Determine the [x, y] coordinate at the center of the cell enclosing the given text.  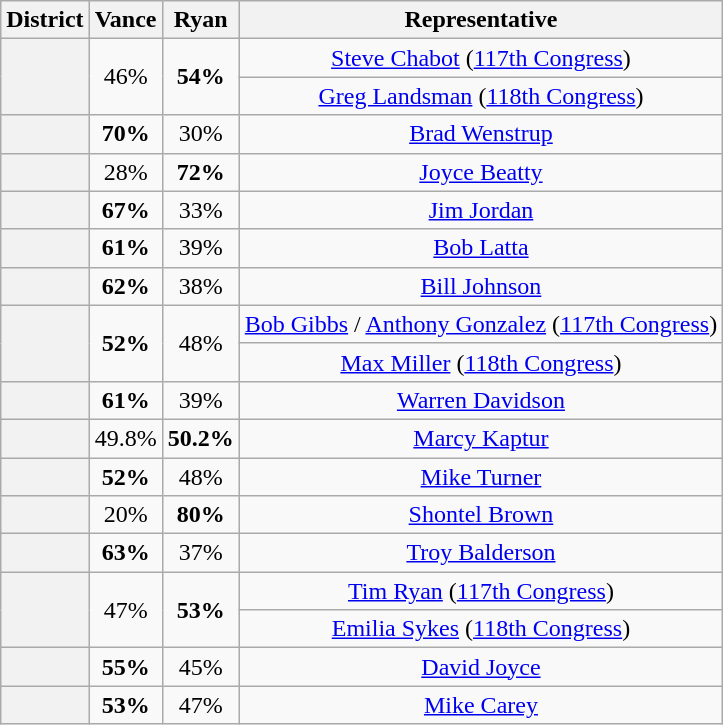
Emilia Sykes (118th Congress) [480, 629]
Vance [126, 20]
Bill Johnson [480, 286]
Ryan [200, 20]
Shontel Brown [480, 515]
David Joyce [480, 667]
38% [200, 286]
Bob Latta [480, 248]
Mike Turner [480, 477]
37% [200, 553]
District [45, 20]
Representative [480, 20]
30% [200, 134]
70% [126, 134]
67% [126, 210]
Marcy Kaptur [480, 438]
Greg Landsman (118th Congress) [480, 96]
Bob Gibbs / Anthony Gonzalez (117th Congress) [480, 324]
Tim Ryan (117th Congress) [480, 591]
45% [200, 667]
50.2% [200, 438]
55% [126, 667]
20% [126, 515]
49.8% [126, 438]
Joyce Beatty [480, 172]
72% [200, 172]
62% [126, 286]
63% [126, 553]
28% [126, 172]
80% [200, 515]
Troy Balderson [480, 553]
54% [200, 77]
Steve Chabot (117th Congress) [480, 58]
33% [200, 210]
Max Miller (118th Congress) [480, 362]
Brad Wenstrup [480, 134]
Jim Jordan [480, 210]
46% [126, 77]
Warren Davidson [480, 400]
Mike Carey [480, 705]
